Search for the cell housing the specified text and yield its [X, Y] center coordinate. 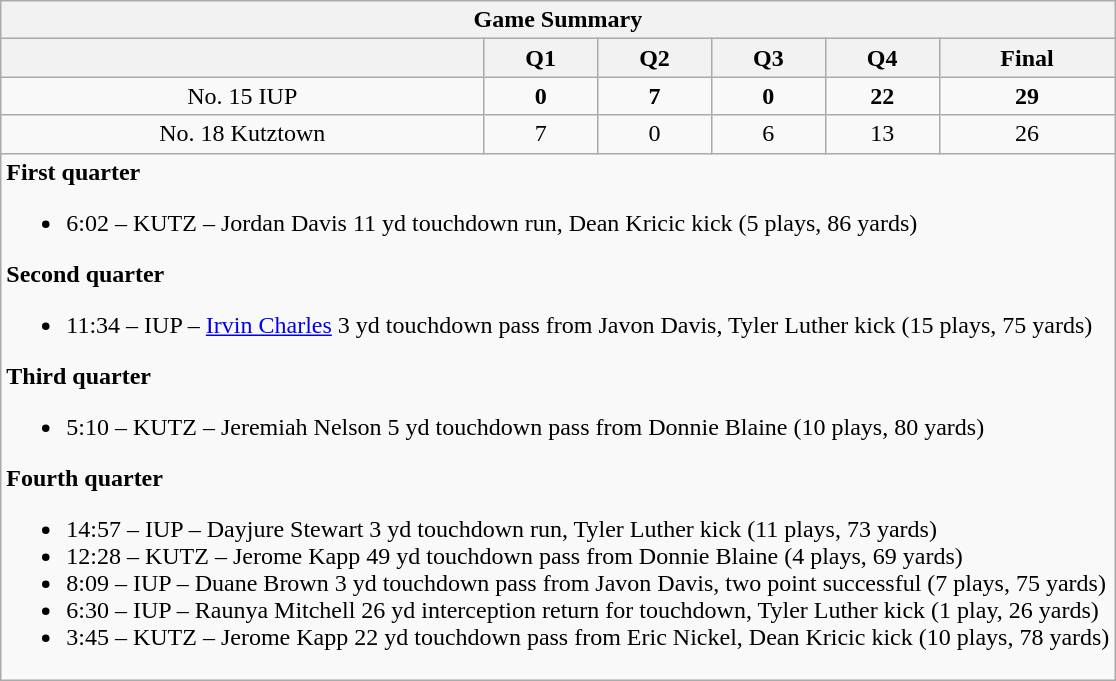
Q2 [655, 58]
No. 18 Kutztown [242, 134]
No. 15 IUP [242, 96]
Game Summary [558, 20]
Q4 [882, 58]
29 [1027, 96]
26 [1027, 134]
13 [882, 134]
22 [882, 96]
6 [768, 134]
Q3 [768, 58]
Final [1027, 58]
Q1 [541, 58]
